Capture the cell that displays the provided text and extract its (X, Y) central coordinate. 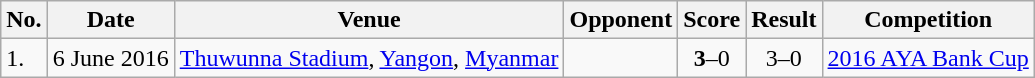
Date (110, 20)
Result (784, 20)
No. (24, 20)
Opponent (621, 20)
Thuwunna Stadium, Yangon, Myanmar (369, 58)
2016 AYA Bank Cup (928, 58)
6 June 2016 (110, 58)
1. (24, 58)
Venue (369, 20)
Competition (928, 20)
Score (712, 20)
